Find where the given text appears and provide that cell's center as [x, y] coordinate. 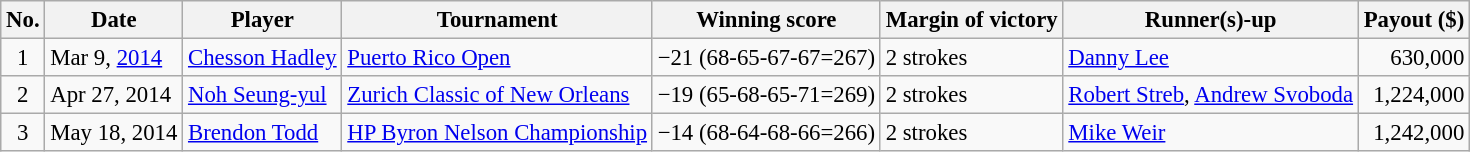
Tournament [497, 20]
May 18, 2014 [114, 133]
630,000 [1414, 58]
HP Byron Nelson Championship [497, 133]
Chesson Hadley [262, 58]
Payout ($) [1414, 20]
Danny Lee [1210, 58]
Zurich Classic of New Orleans [497, 95]
Apr 27, 2014 [114, 95]
2 [23, 95]
−19 (65-68-65-71=269) [766, 95]
Puerto Rico Open [497, 58]
1 [23, 58]
1,242,000 [1414, 133]
Player [262, 20]
Runner(s)-up [1210, 20]
Noh Seung-yul [262, 95]
Mike Weir [1210, 133]
3 [23, 133]
Mar 9, 2014 [114, 58]
−21 (68-65-67-67=267) [766, 58]
No. [23, 20]
−14 (68-64-68-66=266) [766, 133]
Robert Streb, Andrew Svoboda [1210, 95]
Margin of victory [972, 20]
1,224,000 [1414, 95]
Winning score [766, 20]
Brendon Todd [262, 133]
Date [114, 20]
